Identify which cell holds the provided text, then report its (X, Y) central coordinate. 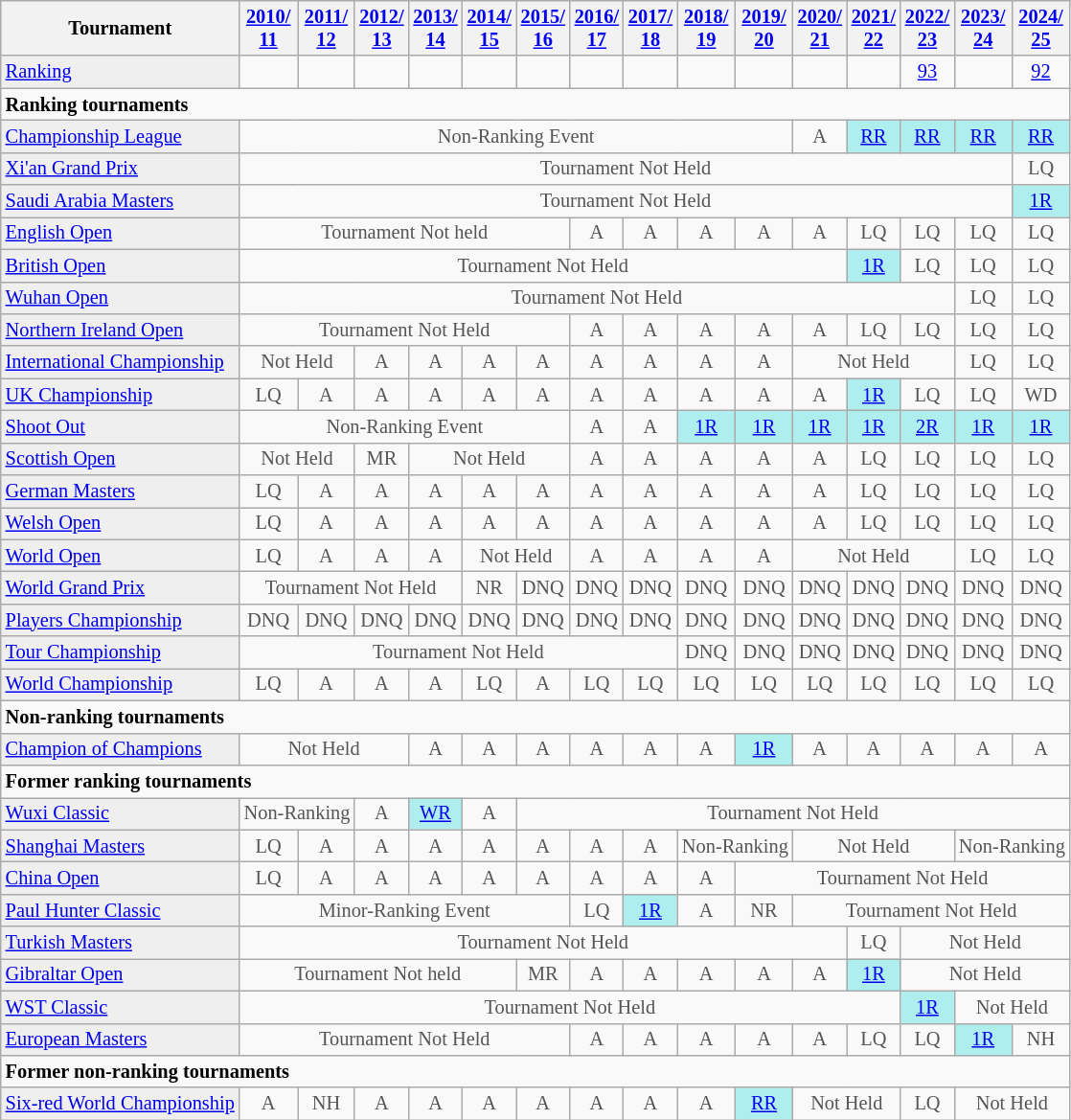
Xi'an Grand Prix (121, 169)
2015/16 (543, 28)
WR (435, 813)
2016/17 (597, 28)
Turkish Masters (121, 943)
Shoot Out (121, 426)
English Open (121, 233)
Wuxi Classic (121, 813)
China Open (121, 878)
Wuhan Open (121, 298)
Welsh Open (121, 523)
Northern Ireland Open (121, 330)
2013/14 (435, 28)
Shanghai Masters (121, 846)
Ranking tournaments (535, 104)
2019/20 (763, 28)
WST Classic (121, 1007)
British Open (121, 265)
Scottish Open (121, 459)
Tournament (121, 28)
Minor-Ranking Event (404, 910)
Former ranking tournaments (535, 781)
2014/15 (490, 28)
2023/24 (983, 28)
2R (927, 426)
2011/12 (327, 28)
German Masters (121, 491)
2010/11 (268, 28)
2020/21 (820, 28)
World Grand Prix (121, 587)
Ranking (121, 72)
UK Championship (121, 395)
European Masters (121, 1040)
92 (1040, 72)
Six-red World Championship (121, 1104)
Championship League (121, 136)
93 (927, 72)
WD (1040, 395)
2017/18 (650, 28)
Tour Championship (121, 652)
2022/23 (927, 28)
2024/25 (1040, 28)
Paul Hunter Classic (121, 910)
International Championship (121, 362)
Gibraltar Open (121, 974)
2012/13 (381, 28)
Champion of Champions (121, 749)
Former non-ranking tournaments (535, 1071)
2021/22 (874, 28)
World Open (121, 556)
Saudi Arabia Masters (121, 201)
Players Championship (121, 620)
Non-ranking tournaments (535, 717)
2018/19 (706, 28)
World Championship (121, 684)
